Locate the cell with the specified text and output its [x, y] center coordinate. 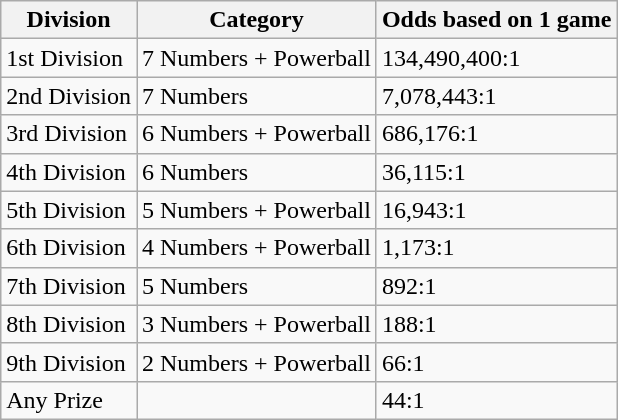
134,490,400:1 [496, 58]
5th Division [69, 210]
3 Numbers + Powerball [256, 324]
7th Division [69, 286]
16,943:1 [496, 210]
6 Numbers [256, 172]
1,173:1 [496, 248]
6 Numbers + Powerball [256, 134]
7,078,443:1 [496, 96]
36,115:1 [496, 172]
4th Division [69, 172]
Category [256, 20]
5 Numbers + Powerball [256, 210]
3rd Division [69, 134]
6th Division [69, 248]
66:1 [496, 362]
8th Division [69, 324]
Any Prize [69, 400]
9th Division [69, 362]
188:1 [496, 324]
Odds based on 1 game [496, 20]
44:1 [496, 400]
7 Numbers [256, 96]
Division [69, 20]
2 Numbers + Powerball [256, 362]
5 Numbers [256, 286]
7 Numbers + Powerball [256, 58]
686,176:1 [496, 134]
892:1 [496, 286]
2nd Division [69, 96]
4 Numbers + Powerball [256, 248]
1st Division [69, 58]
